Capture the cell that displays the provided text and extract its (X, Y) central coordinate. 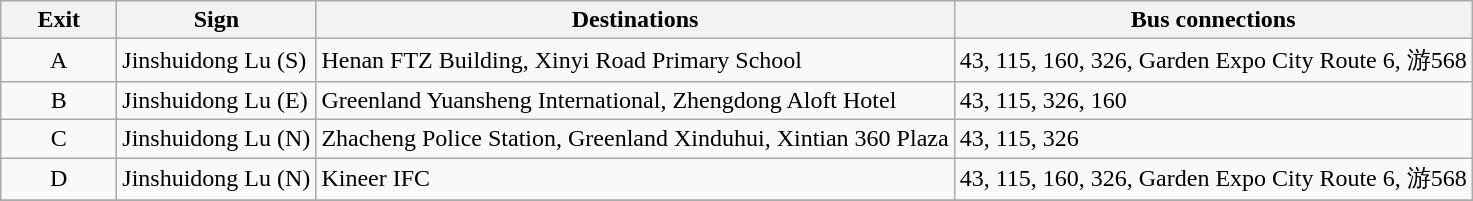
Destinations (635, 20)
D (59, 180)
Bus connections (1213, 20)
Henan FTZ Building, Xinyi Road Primary School (635, 60)
43, 115, 326, 160 (1213, 100)
Greenland Yuansheng International, Zhengdong Aloft Hotel (635, 100)
B (59, 100)
Kineer IFC (635, 180)
Exit (59, 20)
A (59, 60)
Sign (216, 20)
Zhacheng Police Station, Greenland Xinduhui, Xintian 360 Plaza (635, 138)
C (59, 138)
Jinshuidong Lu (E) (216, 100)
43, 115, 326 (1213, 138)
Jinshuidong Lu (S) (216, 60)
